For the text-containing cell, return its midpoint in [X, Y] coordinate format. 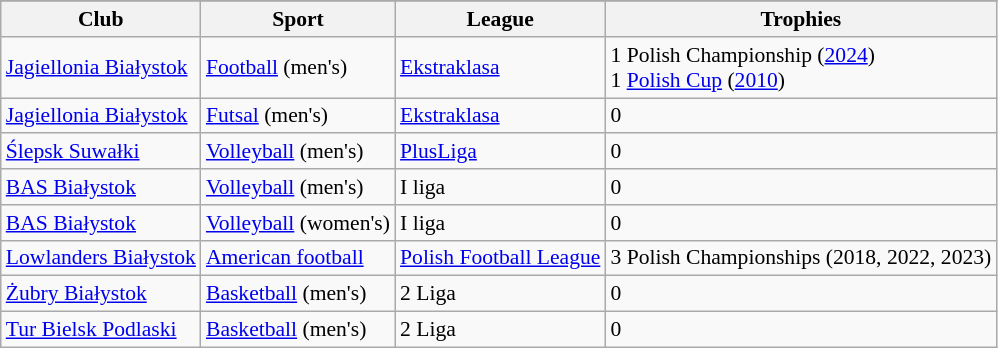
Żubry Białystok [101, 294]
Tur Bielsk Podlaski [101, 330]
Futsal (men's) [298, 116]
PlusLiga [500, 152]
Sport [298, 19]
Trophies [800, 19]
Ślepsk Suwałki [101, 152]
Polish Football League [500, 258]
American football [298, 258]
League [500, 19]
Football (men's) [298, 68]
3 Polish Championships (2018, 2022, 2023) [800, 258]
Club [101, 19]
Lowlanders Białystok [101, 258]
1 Polish Championship (2024)1 Polish Cup (2010) [800, 68]
Volleyball (women's) [298, 223]
